Pinpoint the cell where the given text exists, returning its (x, y) midpoint coordinate. 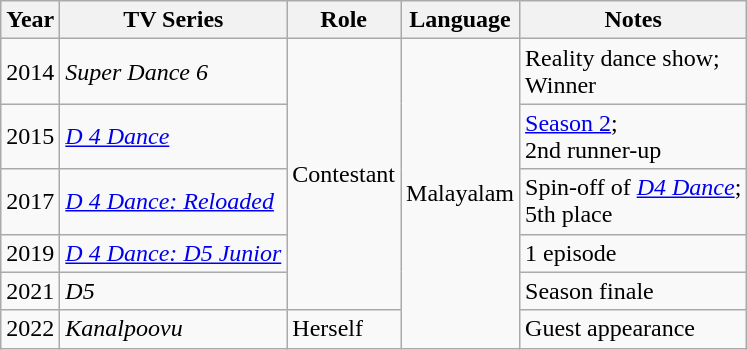
D5 (174, 291)
2015 (30, 136)
Language (460, 20)
Year (30, 20)
D 4 Dance (174, 136)
Season 2;2nd runner-up (634, 136)
TV Series (174, 20)
2019 (30, 253)
Super Dance 6 (174, 72)
Notes (634, 20)
Guest appearance (634, 329)
Malayalam (460, 194)
Herself (344, 329)
1 episode (634, 253)
2022 (30, 329)
Role (344, 20)
Kanalpoovu (174, 329)
Reality dance show;Winner (634, 72)
2021 (30, 291)
D 4 Dance: Reloaded (174, 202)
D 4 Dance: D5 Junior (174, 253)
Contestant (344, 174)
Spin-off of D4 Dance;5th place (634, 202)
Season finale (634, 291)
2014 (30, 72)
2017 (30, 202)
